Output the [X, Y] coordinate of the center of the cell containing the given text.  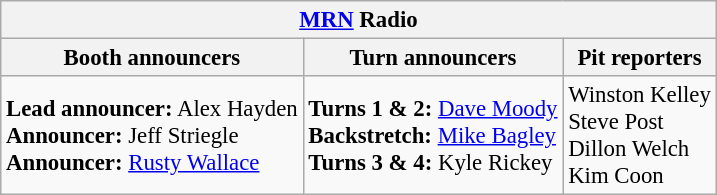
Turn announcers [433, 58]
Turns 1 & 2: Dave MoodyBackstretch: Mike BagleyTurns 3 & 4: Kyle Rickey [433, 136]
Pit reporters [640, 58]
MRN Radio [358, 20]
Lead announcer: Alex HaydenAnnouncer: Jeff StriegleAnnouncer: Rusty Wallace [152, 136]
Booth announcers [152, 58]
Winston KelleySteve PostDillon WelchKim Coon [640, 136]
